Pinpoint the cell where the given text exists, returning its (X, Y) midpoint coordinate. 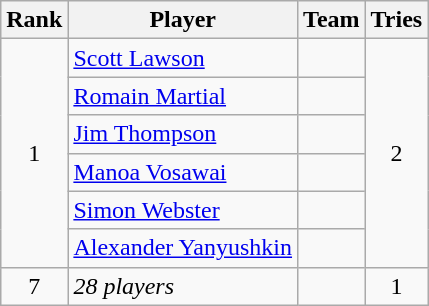
Player (183, 20)
Rank (34, 20)
28 players (183, 286)
2 (396, 153)
Manoa Vosawai (183, 172)
Tries (396, 20)
Team (332, 20)
Alexander Yanyushkin (183, 248)
Romain Martial (183, 96)
Scott Lawson (183, 58)
7 (34, 286)
Jim Thompson (183, 134)
Simon Webster (183, 210)
